Find where the given text appears and provide that cell's center as (x, y) coordinate. 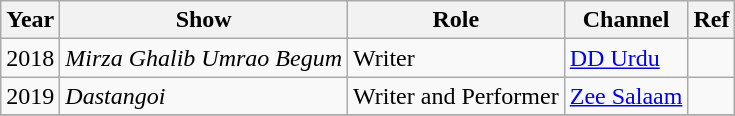
2018 (30, 58)
Zee Salaam (626, 96)
Dastangoi (204, 96)
Ref (712, 20)
2019 (30, 96)
DD Urdu (626, 58)
Role (456, 20)
Writer (456, 58)
Mirza Ghalib Umrao Begum (204, 58)
Year (30, 20)
Show (204, 20)
Channel (626, 20)
Writer and Performer (456, 96)
